Scan for the cell matching the given text and deliver its [x, y] coordinate at center. 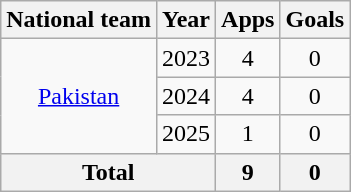
2023 [186, 58]
Pakistan [79, 96]
9 [248, 172]
Goals [315, 20]
Total [108, 172]
Year [186, 20]
2025 [186, 134]
1 [248, 134]
Apps [248, 20]
National team [79, 20]
2024 [186, 96]
